Search for the cell housing the specified text and yield its [X, Y] center coordinate. 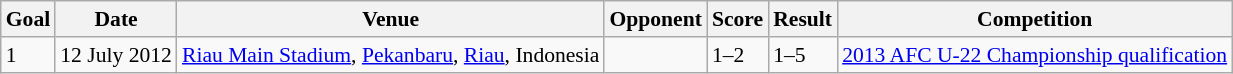
Opponent [656, 19]
1 [28, 55]
Venue [390, 19]
Competition [1034, 19]
Score [738, 19]
Result [802, 19]
1–2 [738, 55]
Date [116, 19]
Riau Main Stadium, Pekanbaru, Riau, Indonesia [390, 55]
2013 AFC U-22 Championship qualification [1034, 55]
Goal [28, 19]
12 July 2012 [116, 55]
1–5 [802, 55]
